Return (x, y) of the center of cell containing provided text 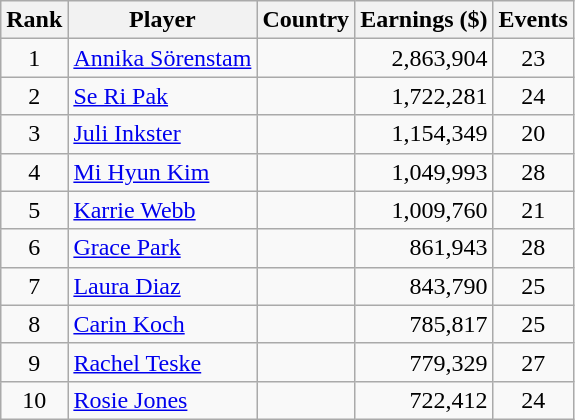
20 (533, 134)
843,790 (424, 286)
Grace Park (162, 248)
Country (306, 20)
861,943 (424, 248)
9 (34, 362)
785,817 (424, 324)
1,049,993 (424, 172)
Annika Sörenstam (162, 58)
6 (34, 248)
Rank (34, 20)
1,722,281 (424, 96)
8 (34, 324)
Carin Koch (162, 324)
4 (34, 172)
7 (34, 286)
Karrie Webb (162, 210)
Laura Diaz (162, 286)
2 (34, 96)
1,154,349 (424, 134)
1 (34, 58)
722,412 (424, 400)
Rachel Teske (162, 362)
27 (533, 362)
23 (533, 58)
Earnings ($) (424, 20)
10 (34, 400)
Juli Inkster (162, 134)
Se Ri Pak (162, 96)
3 (34, 134)
779,329 (424, 362)
21 (533, 210)
Events (533, 20)
1,009,760 (424, 210)
2,863,904 (424, 58)
Rosie Jones (162, 400)
Mi Hyun Kim (162, 172)
Player (162, 20)
5 (34, 210)
